Extract the (x, y) coordinate from the center of the cell holding the provided text.  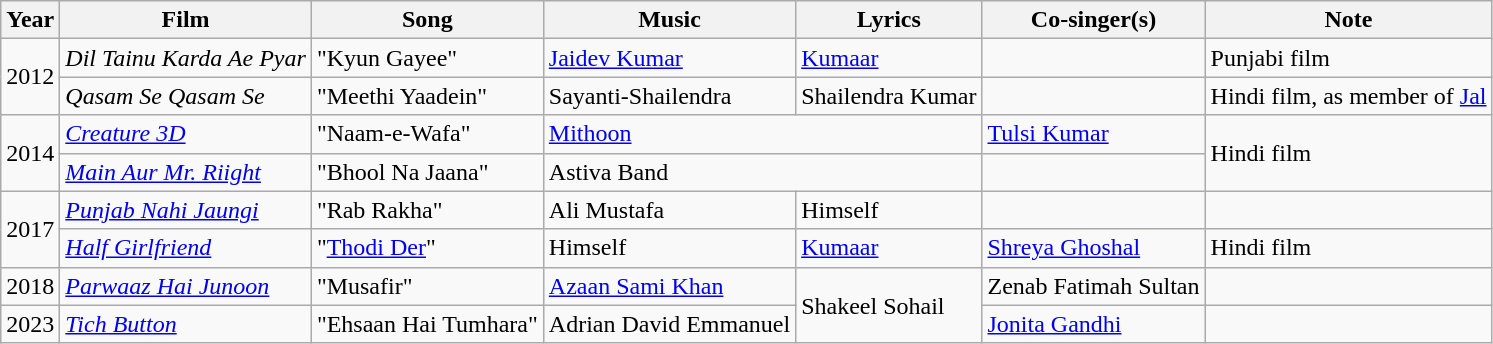
"Kyun Gayee" (427, 58)
Song (427, 20)
Lyrics (889, 20)
Azaan Sami Khan (669, 286)
Creature 3D (186, 134)
Jaidev Kumar (669, 58)
Ali Mustafa (669, 210)
"Naam-e-Wafa" (427, 134)
"Rab Rakha" (427, 210)
Note (1348, 20)
Adrian David Emmanuel (669, 324)
2018 (30, 286)
Hindi film, as member of Jal (1348, 96)
"Meethi Yaadein" (427, 96)
Astiva Band (762, 172)
2014 (30, 153)
Shailendra Kumar (889, 96)
2023 (30, 324)
Co-singer(s) (1094, 20)
"Musafir" (427, 286)
2017 (30, 229)
Music (669, 20)
Year (30, 20)
Tich Button (186, 324)
Main Aur Mr. Riight (186, 172)
Jonita Gandhi (1094, 324)
Mithoon (762, 134)
Shakeel Sohail (889, 305)
Tulsi Kumar (1094, 134)
"Thodi Der" (427, 248)
Film (186, 20)
Qasam Se Qasam Se (186, 96)
"Bhool Na Jaana" (427, 172)
Punjab Nahi Jaungi (186, 210)
2012 (30, 77)
"Ehsaan Hai Tumhara" (427, 324)
Sayanti-Shailendra (669, 96)
Shreya Ghoshal (1094, 248)
Dil Tainu Karda Ae Pyar (186, 58)
Punjabi film (1348, 58)
Half Girlfriend (186, 248)
Zenab Fatimah Sultan (1094, 286)
Parwaaz Hai Junoon (186, 286)
